Capture the cell that displays the provided text and extract its (x, y) central coordinate. 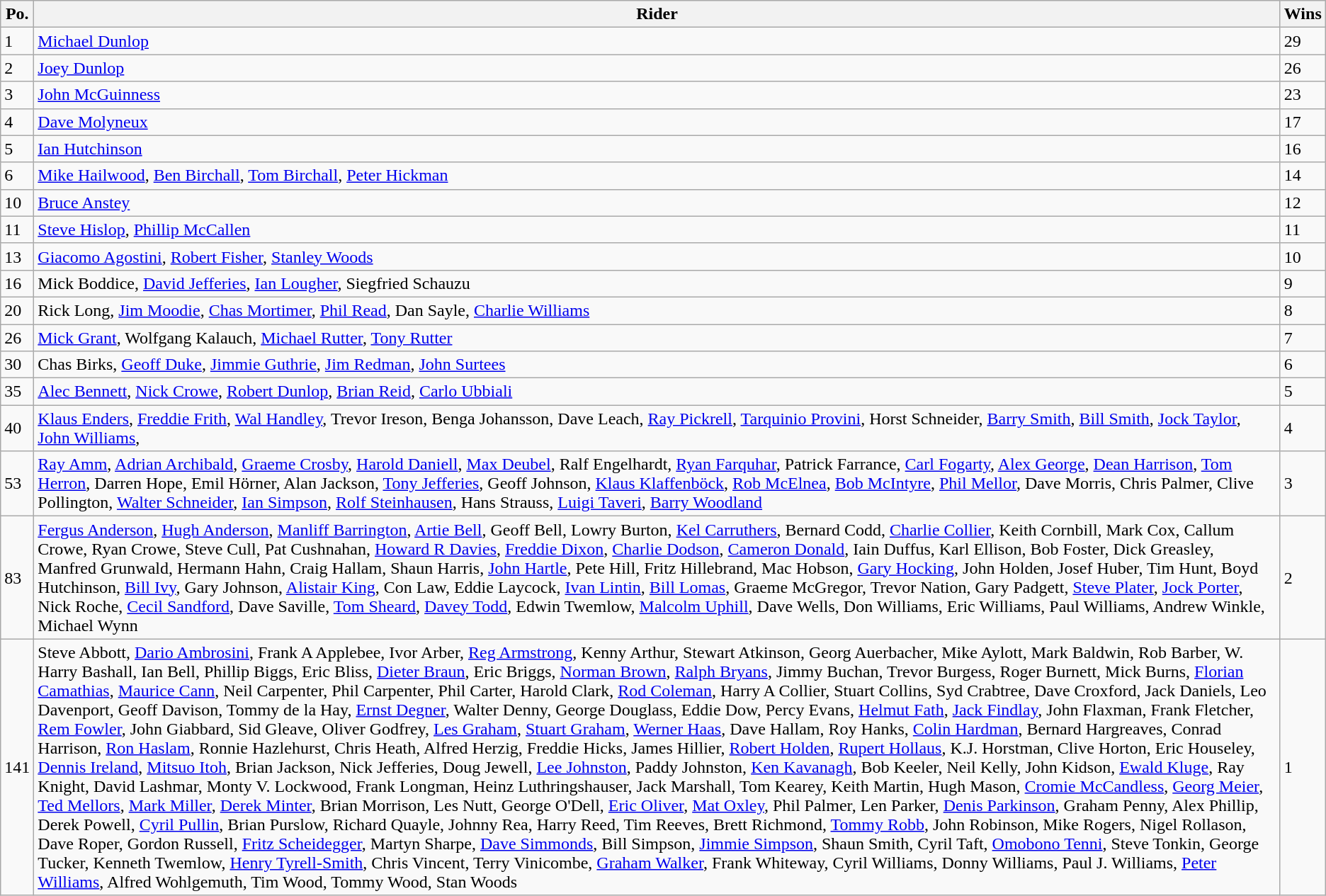
Joey Dunlop (657, 68)
Mick Boddice, David Jefferies, Ian Lougher, Siegfried Schauzu (657, 283)
40 (17, 428)
Rider (657, 14)
20 (17, 310)
9 (1303, 283)
Mike Hailwood, Ben Birchall, Tom Birchall, Peter Hickman (657, 176)
30 (17, 365)
29 (1303, 41)
23 (1303, 95)
Rick Long, Jim Moodie, Chas Mortimer, Phil Read, Dan Sayle, Charlie Williams (657, 310)
Dave Molyneux (657, 122)
Chas Birks, Geoff Duke, Jimmie Guthrie, Jim Redman, John Surtees (657, 365)
Wins (1303, 14)
17 (1303, 122)
53 (17, 484)
Po. (17, 14)
Ian Hutchinson (657, 149)
Giacomo Agostini, Robert Fisher, Stanley Woods (657, 256)
141 (17, 767)
Bruce Anstey (657, 203)
Steve Hislop, Phillip McCallen (657, 229)
Michael Dunlop (657, 41)
83 (17, 578)
13 (17, 256)
Mick Grant, Wolfgang Kalauch, Michael Rutter, Tony Rutter (657, 338)
12 (1303, 203)
Alec Bennett, Nick Crowe, Robert Dunlop, Brian Reid, Carlo Ubbiali (657, 392)
John McGuinness (657, 95)
7 (1303, 338)
14 (1303, 176)
35 (17, 392)
8 (1303, 310)
